Determine the (X, Y) coordinate at the center of the cell enclosing the given text.  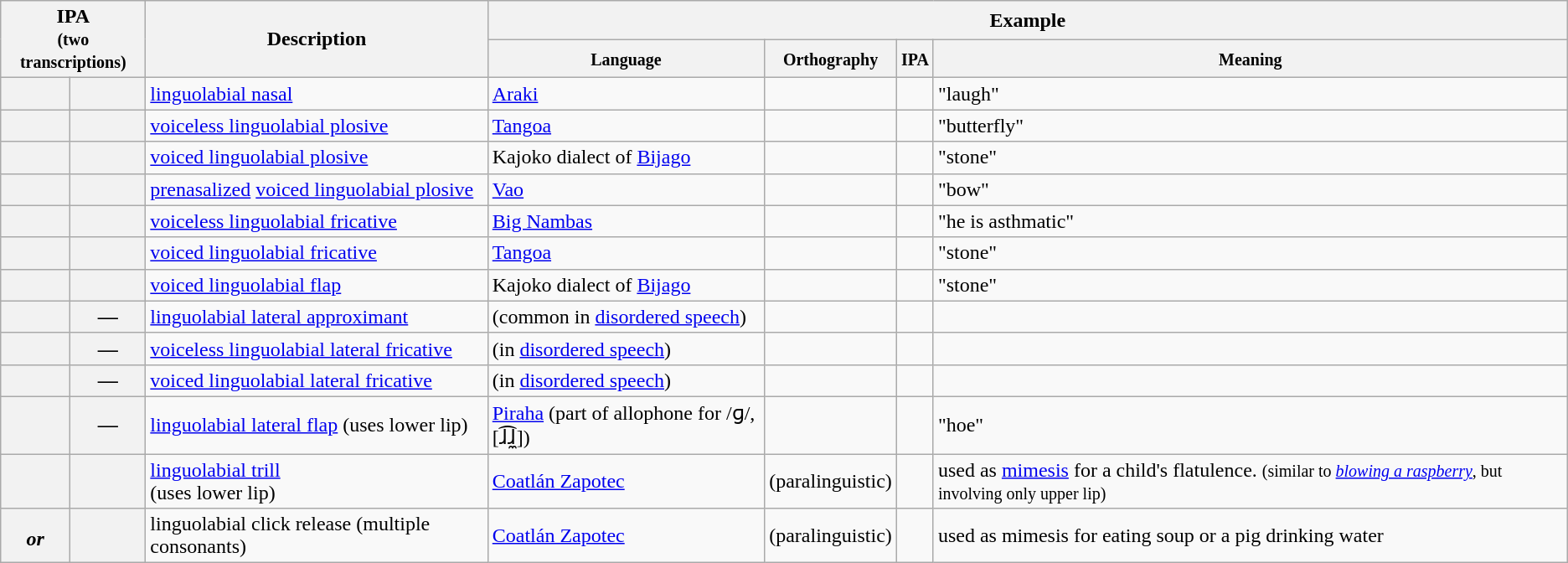
prenasalized voiced linguolabial plosive (317, 189)
voiceless linguolabial fricative (317, 221)
voiced linguolabial flap (317, 285)
voiceless linguolabial lateral fricative (317, 349)
"he is asthmatic" (1250, 221)
(common in disordered speech) (626, 317)
"bow" (1250, 189)
"hoe" (1250, 425)
Araki (626, 94)
linguolabial click release (multiple consonants) (317, 536)
linguolabial trill(uses lower lip) (317, 481)
IPA(two transcriptions) (74, 39)
or (35, 536)
voiced linguolabial plosive (317, 158)
linguolabial lateral approximant (317, 317)
linguolabial lateral flap (uses lower lip) (317, 425)
Orthography (831, 59)
used as mimesis for a child's flatulence. (similar to blowing a raspberry, but involving only upper lip) (1250, 481)
voiced linguolabial fricative (317, 253)
Example (1027, 20)
Meaning (1250, 59)
"butterfly" (1250, 126)
Piraha (part of allophone for /ɡ/, [ɺ͡ɺ̼]) (626, 425)
used as mimesis for eating soup or a pig drinking water (1250, 536)
linguolabial nasal (317, 94)
Language (626, 59)
"laugh" (1250, 94)
voiced linguolabial lateral fricative (317, 380)
Big Nambas (626, 221)
Description (317, 39)
voiceless linguolabial plosive (317, 126)
Vao (626, 189)
IPA (915, 59)
